For the text-containing cell, return its midpoint in [X, Y] coordinate format. 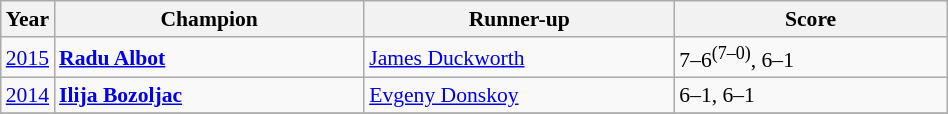
Ilija Bozoljac [209, 96]
7–6(7–0), 6–1 [810, 58]
Radu Albot [209, 58]
Runner-up [519, 19]
James Duckworth [519, 58]
Score [810, 19]
Year [28, 19]
6–1, 6–1 [810, 96]
2015 [28, 58]
2014 [28, 96]
Evgeny Donskoy [519, 96]
Champion [209, 19]
